Identify which cell holds the provided text, then report its [X, Y] central coordinate. 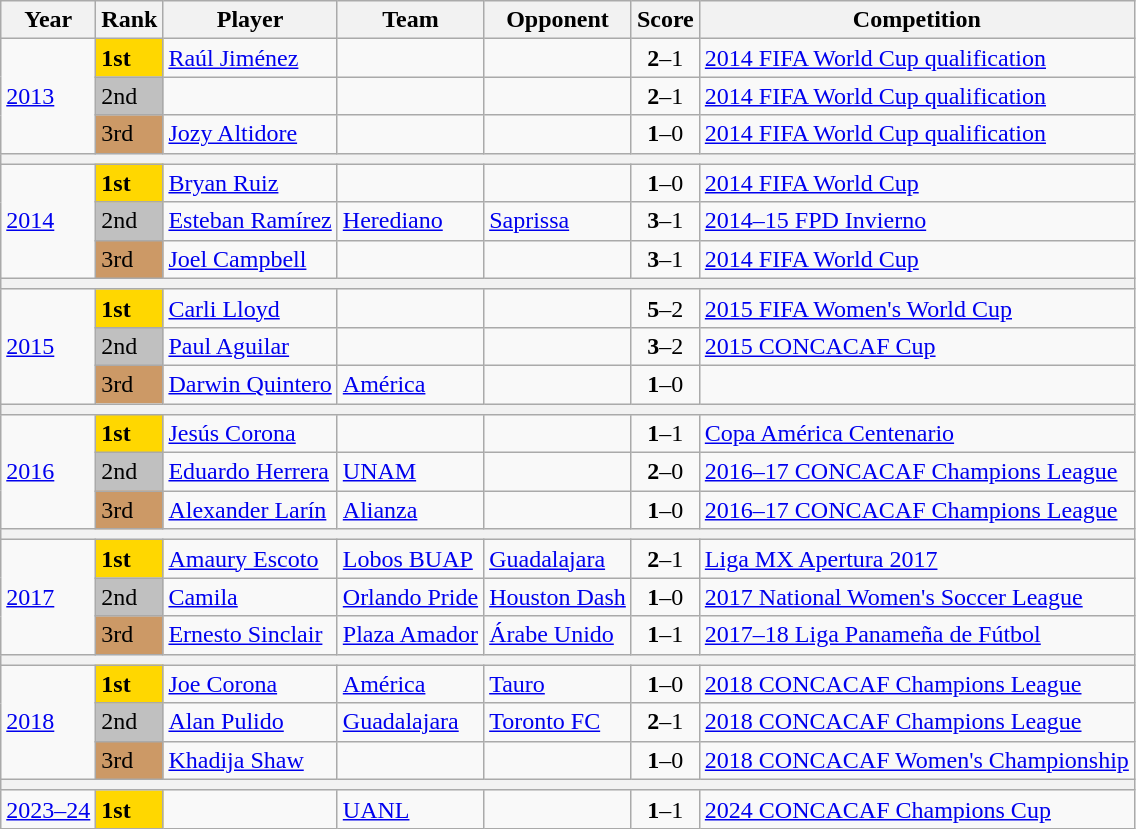
2015 [48, 346]
Houston Dash [558, 597]
2017–18 Liga Panameña de Fútbol [916, 635]
Plaza Amador [410, 635]
2013 [48, 96]
Eduardo Herrera [250, 472]
Bryan Ruiz [250, 183]
Amaury Escoto [250, 559]
Orlando Pride [410, 597]
2014–15 FPD Invierno [916, 221]
Rank [130, 20]
Year [48, 20]
2018 CONCACAF Women's Championship [916, 760]
Alexander Larín [250, 510]
Opponent [558, 20]
Jesús Corona [250, 434]
2015 CONCACAF Cup [916, 346]
Score [665, 20]
Raúl Jiménez [250, 58]
Khadija Shaw [250, 760]
2017 National Women's Soccer League [916, 597]
Lobos BUAP [410, 559]
Liga MX Apertura 2017 [916, 559]
Tauro [558, 684]
2023–24 [48, 809]
Alianza [410, 510]
Carli Lloyd [250, 308]
Camila [250, 597]
5–2 [665, 308]
Player [250, 20]
Herediano [410, 221]
2016 [48, 472]
Team [410, 20]
2–0 [665, 472]
3–2 [665, 346]
Jozy Altidore [250, 134]
2024 CONCACAF Champions Cup [916, 809]
Toronto FC [558, 722]
Esteban Ramírez [250, 221]
Copa América Centenario [916, 434]
Ernesto Sinclair [250, 635]
Saprissa [558, 221]
2017 [48, 597]
Joe Corona [250, 684]
2015 FIFA Women's World Cup [916, 308]
Paul Aguilar [250, 346]
Darwin Quintero [250, 384]
2018 [48, 722]
UANL [410, 809]
Árabe Unido [558, 635]
2014 [48, 221]
Joel Campbell [250, 259]
Alan Pulido [250, 722]
UNAM [410, 472]
Competition [916, 20]
